Identify which cell holds the provided text, then report its (x, y) central coordinate. 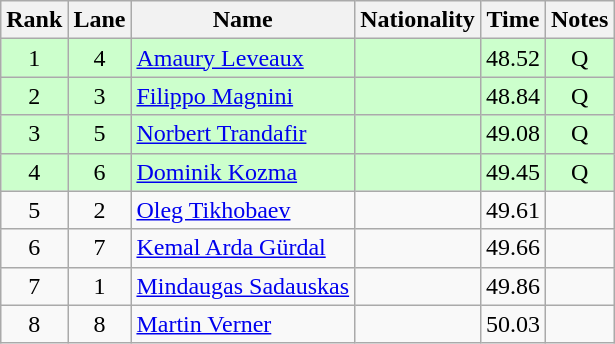
48.84 (512, 96)
Notes (579, 20)
Norbert Trandafir (243, 134)
50.03 (512, 324)
Amaury Leveaux (243, 58)
Martin Verner (243, 324)
Name (243, 20)
49.86 (512, 286)
Mindaugas Sadauskas (243, 286)
49.66 (512, 248)
49.61 (512, 210)
Lane (100, 20)
Time (512, 20)
Nationality (418, 20)
Dominik Kozma (243, 172)
Kemal Arda Gürdal (243, 248)
Filippo Magnini (243, 96)
Oleg Tikhobaev (243, 210)
Rank (34, 20)
49.45 (512, 172)
48.52 (512, 58)
49.08 (512, 134)
